Detect which cell encompasses the target text, then output its [x, y] center coordinate. 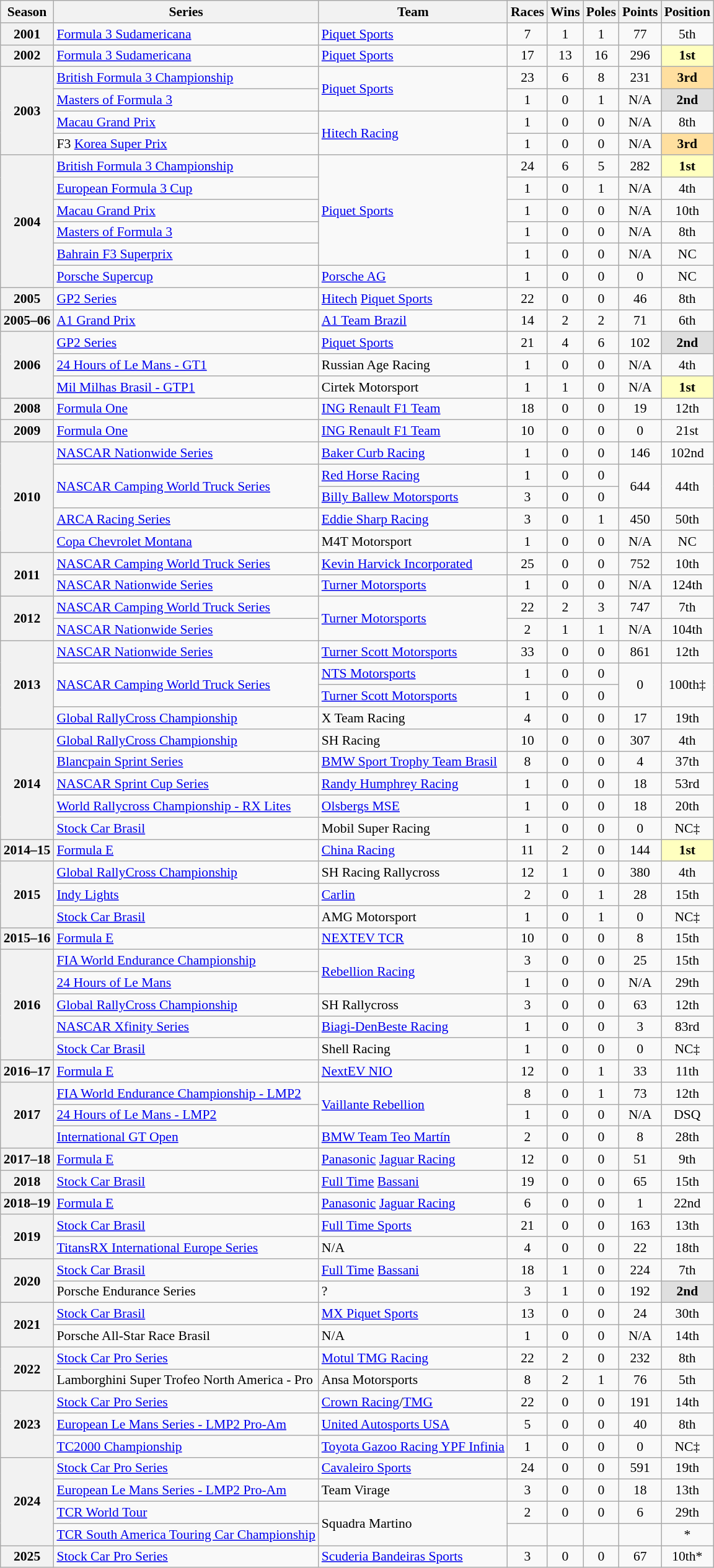
28th [687, 1137]
2011 [27, 575]
ARCA Racing Series [186, 520]
591 [640, 1468]
Mil Milhas Brasil - GTP1 [186, 387]
22nd [687, 1204]
Team Virage [413, 1491]
Races [527, 12]
NEXTEV TCR [413, 939]
20th [687, 807]
Wins [565, 12]
Porsche All-Star Race Brasil [186, 1336]
BMW Team Teo Martín [413, 1137]
Scuderia Bandeiras Sports [413, 1557]
6th [687, 321]
Baker Curb Racing [413, 453]
Porsche AG [413, 277]
2009 [27, 431]
224 [640, 1270]
United Autosports USA [413, 1424]
2021 [27, 1325]
2020 [27, 1281]
2004 [27, 222]
296 [640, 56]
TCR South America Touring Car Championship [186, 1535]
73 [640, 1093]
2005–06 [27, 321]
2019 [27, 1237]
X Team Racing [413, 718]
Copa Chevrolet Montana [186, 541]
231 [640, 78]
2010 [27, 497]
World Rallycross Championship - RX Lites [186, 807]
40 [640, 1424]
24 Hours of Le Mans [186, 983]
Porsche Endurance Series [186, 1292]
Rebellion Racing [413, 971]
2001 [27, 34]
14 [527, 321]
100th‡ [687, 685]
Points [640, 12]
9th [687, 1160]
146 [640, 453]
Squadra Martino [413, 1524]
2017–18 [27, 1160]
124th [687, 585]
Series [186, 12]
83rd [687, 1027]
28 [640, 895]
SH Racing [413, 740]
A1 Team Brazil [413, 321]
2024 [27, 1501]
Blancpain Sprint Series [186, 762]
282 [640, 167]
Shell Racing [413, 1049]
2016–17 [27, 1071]
44th [687, 486]
11th [687, 1071]
102nd [687, 453]
2017 [27, 1115]
2005 [27, 299]
23 [527, 78]
191 [640, 1403]
DSQ [687, 1115]
2006 [27, 366]
Lamborghini Super Trofeo North America - Pro [186, 1380]
144 [640, 851]
2018 [27, 1181]
Olsbergs MSE [413, 807]
2015 [27, 895]
Cavaleiro Sports [413, 1468]
Motul TMG Racing [413, 1358]
Toyota Gazoo Racing YPF Infinia [413, 1447]
Hitech Racing [413, 133]
2008 [27, 409]
Red Horse Racing [413, 475]
Cirtek Motorsport [413, 387]
NextEV NIO [413, 1071]
SH Rallycross [413, 1005]
163 [640, 1226]
2023 [27, 1425]
Indy Lights [186, 895]
F3 Korea Super Prix [186, 144]
46 [640, 299]
BMW Sport Trophy Team Brasil [413, 762]
MX Piquet Sports [413, 1314]
SH Racing Rallycross [413, 873]
11 [527, 851]
M4T Motorsport [413, 541]
FIA World Endurance Championship [186, 961]
FIA World Endurance Championship - LMP2 [186, 1093]
Ansa Motorsports [413, 1380]
Russian Age Racing [413, 365]
65 [640, 1181]
Crown Racing/TMG [413, 1403]
232 [640, 1358]
2012 [27, 618]
2013 [27, 685]
NASCAR Sprint Cup Series [186, 784]
Season [27, 12]
192 [640, 1292]
TCR World Tour [186, 1513]
TC2000 Championship [186, 1447]
TitansRX International Europe Series [186, 1248]
67 [640, 1557]
Randy Humphrey Racing [413, 784]
380 [640, 873]
2003 [27, 111]
307 [640, 740]
71 [640, 321]
Vaillante Rebellion [413, 1104]
AMG Motorsport [413, 917]
2025 [27, 1557]
Position [687, 12]
16 [601, 56]
? [413, 1292]
Eddie Sharp Racing [413, 520]
7 [527, 34]
2018–19 [27, 1204]
* [687, 1535]
102 [640, 343]
53rd [687, 784]
63 [640, 1005]
747 [640, 608]
Biagi-DenBeste Racing [413, 1027]
Mobil Super Racing [413, 828]
50th [687, 520]
37th [687, 762]
24 Hours of Le Mans - GT1 [186, 365]
2014–15 [27, 851]
644 [640, 486]
NASCAR Xfinity Series [186, 1027]
Full Time Sports [413, 1226]
China Racing [413, 851]
Billy Ballew Motorsports [413, 497]
10th* [687, 1557]
2016 [27, 1005]
104th [687, 630]
European Formula 3 Cup [186, 188]
Bahrain F3 Superprix [186, 255]
Carlin [413, 895]
24 Hours of Le Mans - LMP2 [186, 1115]
NTS Motorsports [413, 674]
Porsche Supercup [186, 277]
21st [687, 431]
A1 Grand Prix [186, 321]
76 [640, 1380]
2002 [27, 56]
77 [640, 34]
2015–16 [27, 939]
Team [413, 12]
International GT Open [186, 1137]
752 [640, 564]
450 [640, 520]
Hitech Piquet Sports [413, 299]
2014 [27, 784]
18th [687, 1248]
Kevin Harvick Incorporated [413, 564]
Poles [601, 12]
861 [640, 652]
2022 [27, 1369]
51 [640, 1160]
30th [687, 1314]
